Pinpoint the cell where the given text exists, returning its (x, y) midpoint coordinate. 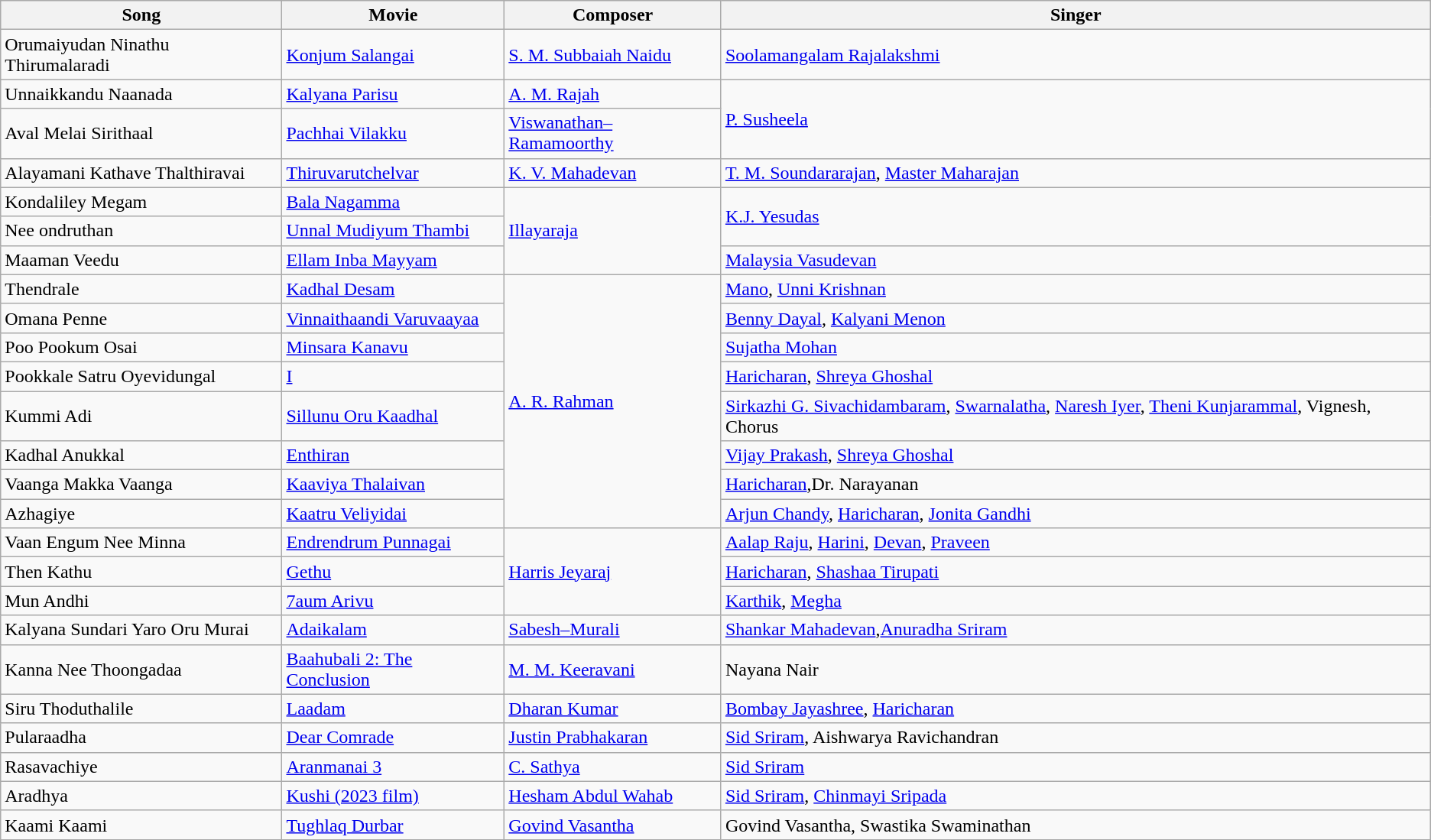
Govind Vasantha (613, 825)
Tughlaq Durbar (393, 825)
Enthiran (393, 456)
Bala Nagamma (393, 202)
Haricharan, Shreya Ghoshal (1076, 376)
Adaikalam (393, 630)
Sujatha Mohan (1076, 347)
Kalyana Sundari Yaro Oru Murai (141, 630)
Pularaadha (141, 738)
M. M. Keeravani (613, 670)
Unnal Mudiyum Thambi (393, 231)
Kanna Nee Thoongadaa (141, 670)
Viswanathan–Ramamoorthy (613, 133)
Nayana Nair (1076, 670)
Song (141, 15)
K. V. Mahadevan (613, 173)
Sid Sriram, Chinmayi Sripada (1076, 796)
Sabesh–Murali (613, 630)
Vaan Engum Nee Minna (141, 543)
Endrendrum Punnagai (393, 543)
Kondaliley Megam (141, 202)
Gethu (393, 572)
Sid Sriram (1076, 767)
Shankar Mahadevan,Anuradha Sriram (1076, 630)
Nee ondruthan (141, 231)
Poo Pookum Osai (141, 347)
T. M. Soundararajan, Master Maharajan (1076, 173)
P. Susheela (1076, 119)
Vaanga Makka Vaanga (141, 485)
Konjum Salangai (393, 55)
Kushi (2023 film) (393, 796)
Illayaraja (613, 231)
Unnaikkandu Naanada (141, 94)
7aum Arivu (393, 601)
Minsara Kanavu (393, 347)
Bombay Jayashree, Haricharan (1076, 709)
Laadam (393, 709)
Soolamangalam Rajalakshmi (1076, 55)
Movie (393, 15)
Mun Andhi (141, 601)
Kummi Adi (141, 416)
Benny Dayal, Kalyani Menon (1076, 318)
Pookkale Satru Oyevidungal (141, 376)
I (393, 376)
Malaysia Vasudevan (1076, 260)
A. M. Rajah (613, 94)
Kaami Kaami (141, 825)
Kadhal Desam (393, 289)
Justin Prabhakaran (613, 738)
Arjun Chandy, Haricharan, Jonita Gandhi (1076, 514)
Kalyana Parisu (393, 94)
Harris Jeyaraj (613, 572)
Kadhal Anukkal (141, 456)
Baahubali 2: The Conclusion (393, 670)
Aalap Raju, Harini, Devan, Praveen (1076, 543)
Vinnaithaandi Varuvaayaa (393, 318)
Haricharan, Shashaa Tirupati (1076, 572)
Thiruvarutchelvar (393, 173)
Alayamani Kathave Thalthiravai (141, 173)
Composer (613, 15)
Dear Comrade (393, 738)
Govind Vasantha, Swastika Swaminathan (1076, 825)
Karthik, Megha (1076, 601)
A. R. Rahman (613, 401)
Ellam Inba Mayyam (393, 260)
Kaatru Veliyidai (393, 514)
Omana Penne (141, 318)
Then Kathu (141, 572)
Maaman Veedu (141, 260)
K.J. Yesudas (1076, 216)
C. Sathya (613, 767)
Dharan Kumar (613, 709)
Aranmanai 3 (393, 767)
Orumaiyudan Ninathu Thirumalaradi (141, 55)
Aval Melai Sirithaal (141, 133)
Sirkazhi G. Sivachidambaram, Swarnalatha, Naresh Iyer, Theni Kunjarammal, Vignesh, Chorus (1076, 416)
Singer (1076, 15)
Pachhai Vilakku (393, 133)
Thendrale (141, 289)
Sillunu Oru Kaadhal (393, 416)
Rasavachiye (141, 767)
Aradhya (141, 796)
Vijay Prakash, Shreya Ghoshal (1076, 456)
Siru Thoduthalile (141, 709)
Haricharan,Dr. Narayanan (1076, 485)
Azhagiye (141, 514)
Hesham Abdul Wahab (613, 796)
Kaaviya Thalaivan (393, 485)
Mano, Unni Krishnan (1076, 289)
Sid Sriram, Aishwarya Ravichandran (1076, 738)
S. M. Subbaiah Naidu (613, 55)
